From the cell containing the given text, extract its center point as [x, y] coordinate. 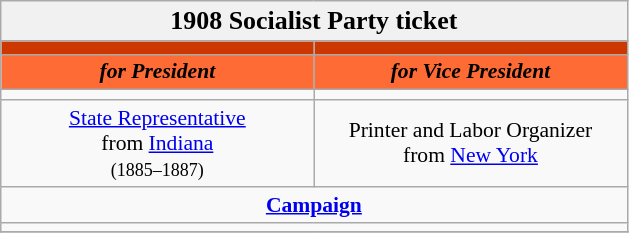
for Vice President [470, 72]
Printer and Labor Organizerfrom New York [470, 144]
1908 Socialist Party ticket [314, 21]
State Representativefrom Indiana(1885–1887) [158, 144]
Campaign [314, 205]
for President [158, 72]
